Determine the [x, y] coordinate at the center of the cell enclosing the given text.  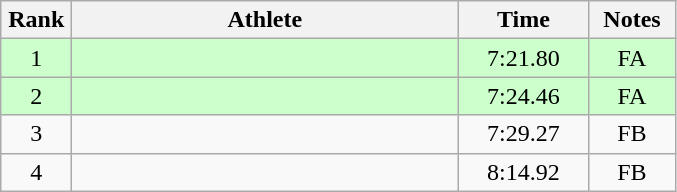
Athlete [265, 20]
Notes [632, 20]
8:14.92 [524, 172]
7:24.46 [524, 96]
7:29.27 [524, 134]
Time [524, 20]
4 [36, 172]
3 [36, 134]
7:21.80 [524, 58]
Rank [36, 20]
2 [36, 96]
1 [36, 58]
